Provide the [x, y] coordinate of the cell's center where the given text is located.  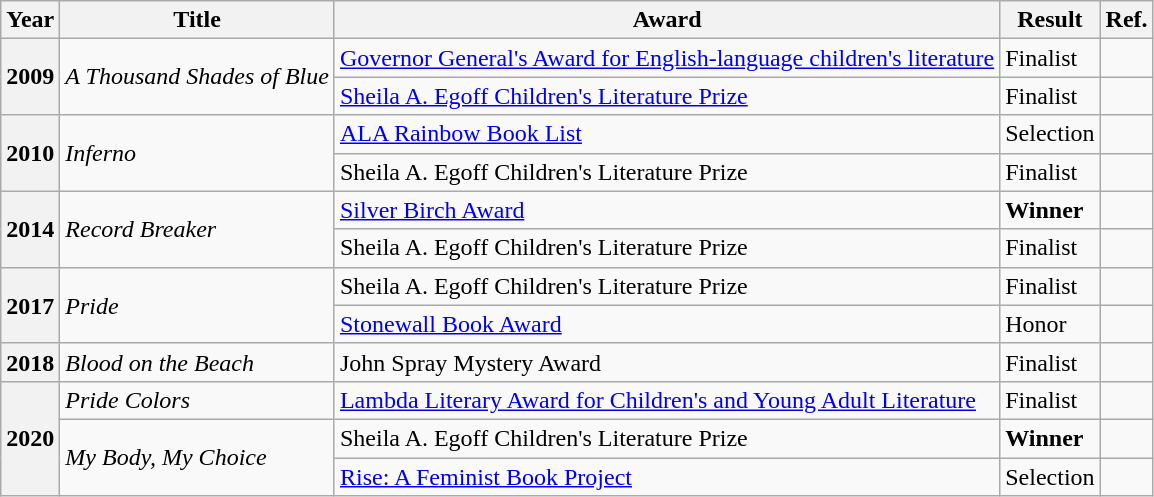
ALA Rainbow Book List [666, 134]
Result [1050, 20]
Pride [198, 305]
2017 [30, 305]
2010 [30, 153]
Blood on the Beach [198, 362]
Stonewall Book Award [666, 324]
Award [666, 20]
Year [30, 20]
Ref. [1126, 20]
Lambda Literary Award for Children's and Young Adult Literature [666, 400]
John Spray Mystery Award [666, 362]
2009 [30, 77]
Title [198, 20]
Rise: A Feminist Book Project [666, 477]
Pride Colors [198, 400]
2018 [30, 362]
2020 [30, 438]
Inferno [198, 153]
Governor General's Award for English-language children's literature [666, 58]
My Body, My Choice [198, 457]
Honor [1050, 324]
2014 [30, 229]
A Thousand Shades of Blue [198, 77]
Record Breaker [198, 229]
Silver Birch Award [666, 210]
